Provide the (x, y) coordinate of the cell's center where the given text is located.  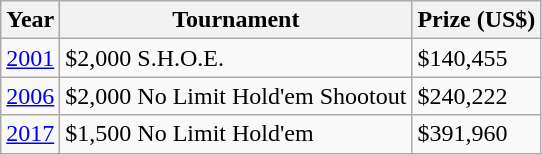
$391,960 (476, 134)
Year (30, 20)
Prize (US$) (476, 20)
2006 (30, 96)
2001 (30, 58)
$2,000 No Limit Hold'em Shootout (236, 96)
Tournament (236, 20)
$2,000 S.H.O.E. (236, 58)
$1,500 No Limit Hold'em (236, 134)
2017 (30, 134)
$240,222 (476, 96)
$140,455 (476, 58)
